Return (x, y) of the center of cell containing provided text 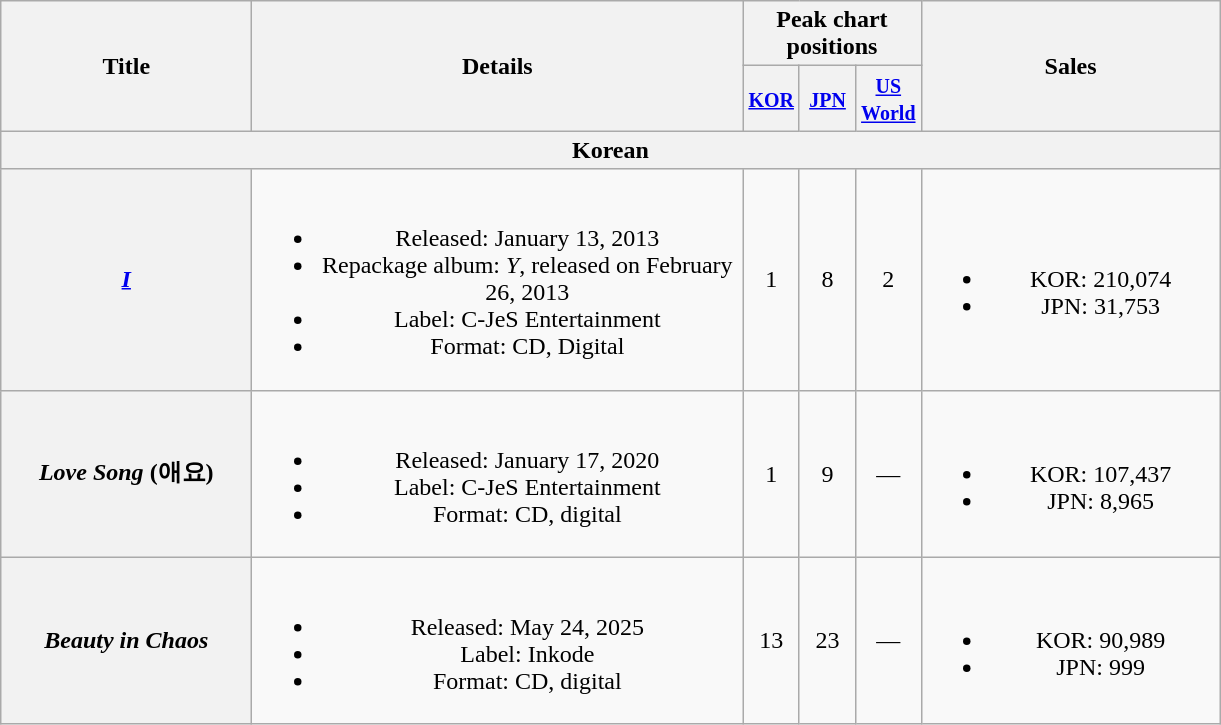
KOR (772, 98)
Love Song (애요) (126, 474)
KOR: 210,074JPN: 31,753 (1070, 280)
Released: January 17, 2020Label: C-JeS EntertainmentFormat: CD, digital (498, 474)
US World (889, 98)
Title (126, 66)
Peak chart positions (832, 34)
I (126, 280)
13 (772, 640)
Korean (610, 150)
23 (827, 640)
9 (827, 474)
Beauty in Chaos (126, 640)
8 (827, 280)
Sales (1070, 66)
2 (889, 280)
Released: May 24, 2025Label: InkodeFormat: CD, digital (498, 640)
KOR: 107,437JPN: 8,965 (1070, 474)
KOR: 90,989JPN: 999 (1070, 640)
JPN (827, 98)
Released: January 13, 2013Repackage album: Y, released on February 26, 2013Label: C-JeS EntertainmentFormat: CD, Digital (498, 280)
Details (498, 66)
